Locate the cell with the specified text and output its (X, Y) center coordinate. 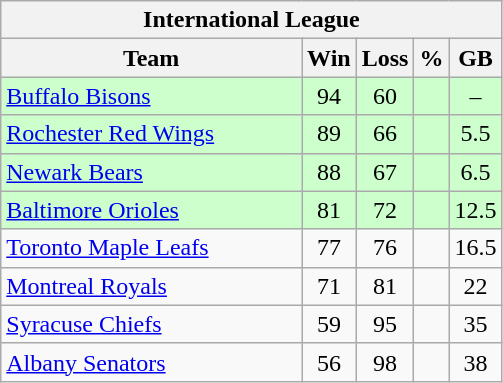
95 (385, 324)
Buffalo Bisons (152, 96)
67 (385, 172)
GB (476, 58)
Montreal Royals (152, 286)
Baltimore Orioles (152, 210)
89 (330, 134)
Newark Bears (152, 172)
% (432, 58)
59 (330, 324)
66 (385, 134)
76 (385, 248)
22 (476, 286)
International League (252, 20)
88 (330, 172)
Syracuse Chiefs (152, 324)
6.5 (476, 172)
56 (330, 362)
38 (476, 362)
– (476, 96)
94 (330, 96)
Albany Senators (152, 362)
98 (385, 362)
Rochester Red Wings (152, 134)
Toronto Maple Leafs (152, 248)
Loss (385, 58)
77 (330, 248)
12.5 (476, 210)
16.5 (476, 248)
72 (385, 210)
35 (476, 324)
60 (385, 96)
Win (330, 58)
5.5 (476, 134)
Team (152, 58)
71 (330, 286)
